Output the [x, y] coordinate of the center of the cell containing the given text.  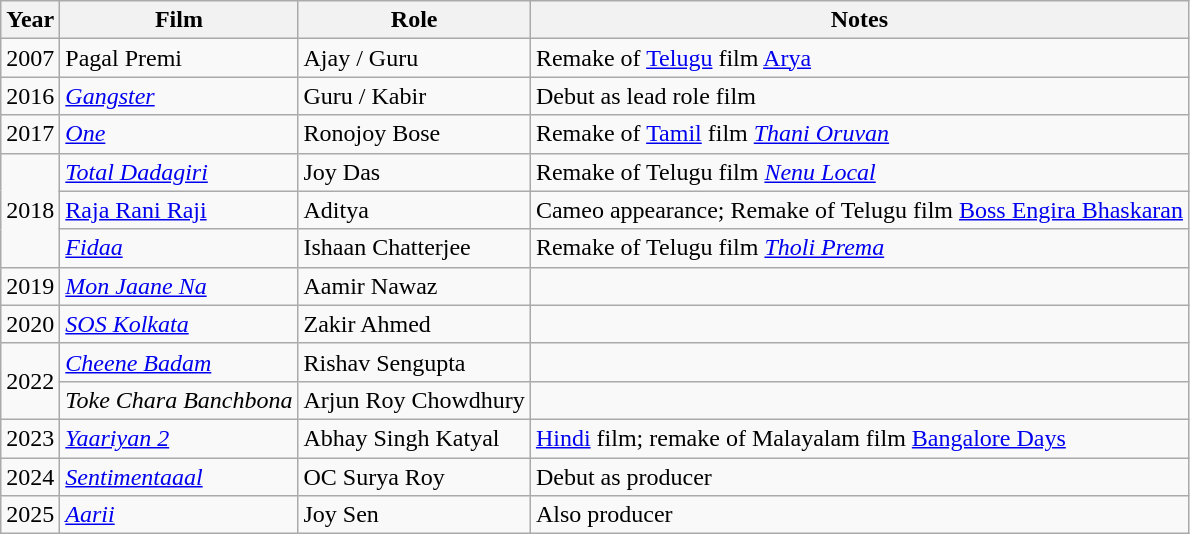
Yaariyan 2 [179, 438]
Joy Sen [414, 515]
Also producer [859, 515]
Abhay Singh Katyal [414, 438]
Aditya [414, 210]
Gangster [179, 96]
Mon Jaane Na [179, 286]
Sentimentaaal [179, 477]
Aarii [179, 515]
Remake of Telugu film Tholi Prema [859, 248]
2016 [30, 96]
Arjun Roy Chowdhury [414, 400]
2020 [30, 324]
Hindi film; remake of Malayalam film Bangalore Days [859, 438]
Aamir Nawaz [414, 286]
Fidaa [179, 248]
2019 [30, 286]
Guru / Kabir [414, 96]
SOS Kolkata [179, 324]
Role [414, 20]
Joy Das [414, 172]
Ishaan Chatterjee [414, 248]
2007 [30, 58]
Remake of Tamil film Thani Oruvan [859, 134]
Debut as lead role film [859, 96]
2024 [30, 477]
Remake of Telugu film Nenu Local [859, 172]
Zakir Ahmed [414, 324]
Cameo appearance; Remake of Telugu film Boss Engira Bhaskaran [859, 210]
One [179, 134]
2022 [30, 381]
Ajay / Guru [414, 58]
Raja Rani Raji [179, 210]
Remake of Telugu film Arya [859, 58]
OC Surya Roy [414, 477]
Notes [859, 20]
Year [30, 20]
2017 [30, 134]
Ronojoy Bose [414, 134]
Debut as producer [859, 477]
Total Dadagiri [179, 172]
2023 [30, 438]
Toke Chara Banchbona [179, 400]
Pagal Premi [179, 58]
Film [179, 20]
Cheene Badam [179, 362]
2018 [30, 210]
2025 [30, 515]
Rishav Sengupta [414, 362]
